Output the (x, y) coordinate of the center of the cell containing the given text.  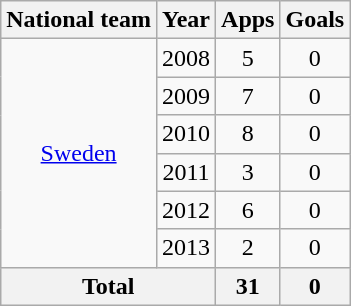
Sweden (79, 153)
2010 (186, 134)
2012 (186, 210)
3 (248, 172)
31 (248, 286)
2013 (186, 248)
Year (186, 20)
Total (108, 286)
2008 (186, 58)
2011 (186, 172)
2009 (186, 96)
5 (248, 58)
National team (79, 20)
2 (248, 248)
7 (248, 96)
6 (248, 210)
Goals (315, 20)
Apps (248, 20)
8 (248, 134)
